Return the (x, y) coordinate for the center point of the cell that contains the specified text.  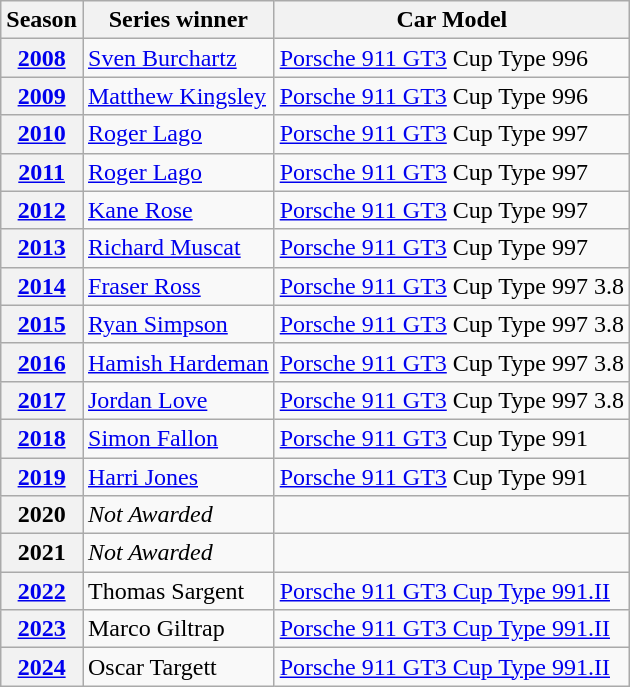
Richard Muscat (178, 248)
Kane Rose (178, 210)
Fraser Ross (178, 286)
Matthew Kingsley (178, 96)
2023 (42, 629)
Marco Giltrap (178, 629)
Series winner (178, 20)
Ryan Simpson (178, 324)
2020 (42, 515)
2008 (42, 58)
2015 (42, 324)
Car Model (452, 20)
2017 (42, 400)
2018 (42, 438)
2012 (42, 210)
Sven Burchartz (178, 58)
2011 (42, 172)
Thomas Sargent (178, 591)
2014 (42, 286)
2013 (42, 248)
2022 (42, 591)
2010 (42, 134)
2016 (42, 362)
2021 (42, 553)
2024 (42, 667)
2009 (42, 96)
Hamish Hardeman (178, 362)
Oscar Targett (178, 667)
2019 (42, 477)
Jordan Love (178, 400)
Simon Fallon (178, 438)
Season (42, 20)
Harri Jones (178, 477)
